Determine the (X, Y) coordinate at the center of the cell enclosing the given text.  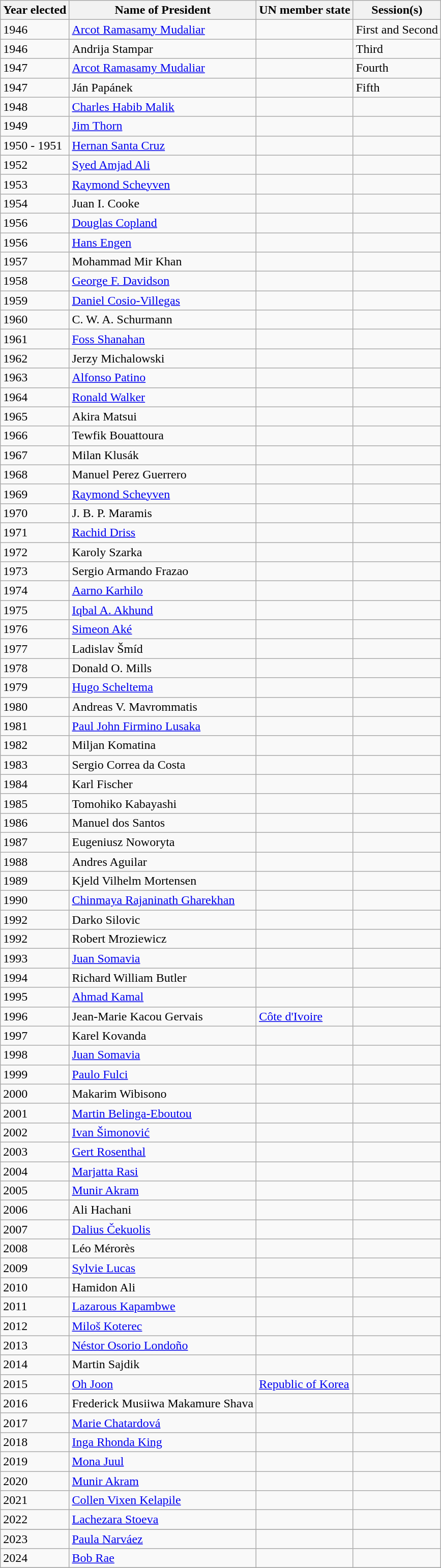
2006 (35, 1210)
2019 (35, 1461)
Charles Habib Malik (163, 107)
1975 (35, 610)
Ladislav Šmíd (163, 649)
2017 (35, 1423)
1979 (35, 687)
1984 (35, 784)
2021 (35, 1500)
1974 (35, 591)
1993 (35, 958)
Jerzy Michalowski (163, 358)
Jean-Marie Kacou Gervais (163, 1016)
Hernan Santa Cruz (163, 145)
2009 (35, 1268)
Darko Silovic (163, 920)
J. B. P. Maramis (163, 513)
Néstor Osorio Londoño (163, 1345)
Name of President (163, 10)
Chinmaya Rajaninath Gharekhan (163, 900)
2005 (35, 1191)
Year elected (35, 10)
Donald O. Mills (163, 668)
2000 (35, 1094)
Miljan Komatina (163, 745)
Fourth (397, 68)
George F. Davidson (163, 281)
Syed Amjad Ali (163, 165)
1963 (35, 378)
Paulo Fulci (163, 1074)
2013 (35, 1345)
Oh Joon (163, 1384)
1981 (35, 726)
Daniel Cosio-Villegas (163, 300)
1960 (35, 320)
Mohammad Mir Khan (163, 262)
2003 (35, 1152)
Third (397, 49)
1999 (35, 1074)
Ronald Walker (163, 397)
Alfonso Patino (163, 378)
Manuel dos Santos (163, 823)
Andres Aguilar (163, 862)
Republic of Korea (305, 1384)
1967 (35, 455)
1986 (35, 823)
1989 (35, 881)
1961 (35, 339)
UN member state (305, 10)
1983 (35, 765)
Eugeniusz Noworyta (163, 842)
Bob Rae (163, 1558)
2004 (35, 1171)
Simeon Aké (163, 629)
Foss Shanahan (163, 339)
1965 (35, 416)
Aarno Karhilo (163, 591)
1998 (35, 1055)
Gert Rosenthal (163, 1152)
1949 (35, 126)
2011 (35, 1307)
Collen Vixen Kelapile (163, 1500)
Inga Rhonda King (163, 1442)
Hugo Scheltema (163, 687)
First and Second (397, 29)
Côte d'Ivoire (305, 1016)
1952 (35, 165)
Andrija Stampar (163, 49)
2002 (35, 1132)
Akira Matsui (163, 416)
Marjatta Rasi (163, 1171)
1995 (35, 997)
Milan Klusák (163, 455)
Ivan Šimonović (163, 1132)
1982 (35, 745)
Marie Chatardová (163, 1423)
Makarim Wibisono (163, 1094)
Robert Mroziewicz (163, 939)
Ján Papánek (163, 87)
Juan I. Cooke (163, 203)
1987 (35, 842)
Sergio Correa da Costa (163, 765)
Hans Engen (163, 243)
2008 (35, 1249)
1962 (35, 358)
1977 (35, 649)
Karoly Szarka (163, 552)
2001 (35, 1113)
1958 (35, 281)
1972 (35, 552)
1969 (35, 494)
Kjeld Vilhelm Mortensen (163, 881)
1990 (35, 900)
1970 (35, 513)
Lazarous Kapambwe (163, 1307)
1976 (35, 629)
2014 (35, 1365)
Paul John Firmino Lusaka (163, 726)
1973 (35, 571)
1980 (35, 707)
Sylvie Lucas (163, 1268)
Fifth (397, 87)
1978 (35, 668)
Manuel Perez Guerrero (163, 474)
Douglas Copland (163, 223)
Andreas V. Mavrommatis (163, 707)
Iqbal A. Akhund (163, 610)
Jim Thorn (163, 126)
Tomohiko Kabayashi (163, 803)
1950 - 1951 (35, 145)
2024 (35, 1558)
Paula Narváez (163, 1539)
2018 (35, 1442)
2015 (35, 1384)
C. W. A. Schurmann (163, 320)
1959 (35, 300)
Mona Juul (163, 1461)
1985 (35, 803)
2020 (35, 1481)
Dalius Čekuolis (163, 1229)
1994 (35, 978)
2007 (35, 1229)
1966 (35, 436)
Martin Sajdik (163, 1365)
Session(s) (397, 10)
1988 (35, 862)
1948 (35, 107)
1953 (35, 184)
1964 (35, 397)
1954 (35, 203)
2016 (35, 1403)
Karl Fischer (163, 784)
Sergio Armando Frazao (163, 571)
2022 (35, 1520)
Miloš Koterec (163, 1326)
2023 (35, 1539)
1997 (35, 1036)
Rachid Driss (163, 532)
Ali Hachani (163, 1210)
Tewfik Bouattoura (163, 436)
Karel Kovanda (163, 1036)
Léo Mérorès (163, 1249)
Martin Belinga-Eboutou (163, 1113)
Lachezara Stoeva (163, 1520)
1996 (35, 1016)
Hamidon Ali (163, 1287)
1957 (35, 262)
1968 (35, 474)
Ahmad Kamal (163, 997)
2010 (35, 1287)
Richard William Butler (163, 978)
2012 (35, 1326)
Frederick Musiiwa Makamure Shava (163, 1403)
1971 (35, 532)
